Scan for the cell matching the given text and deliver its (X, Y) coordinate at center. 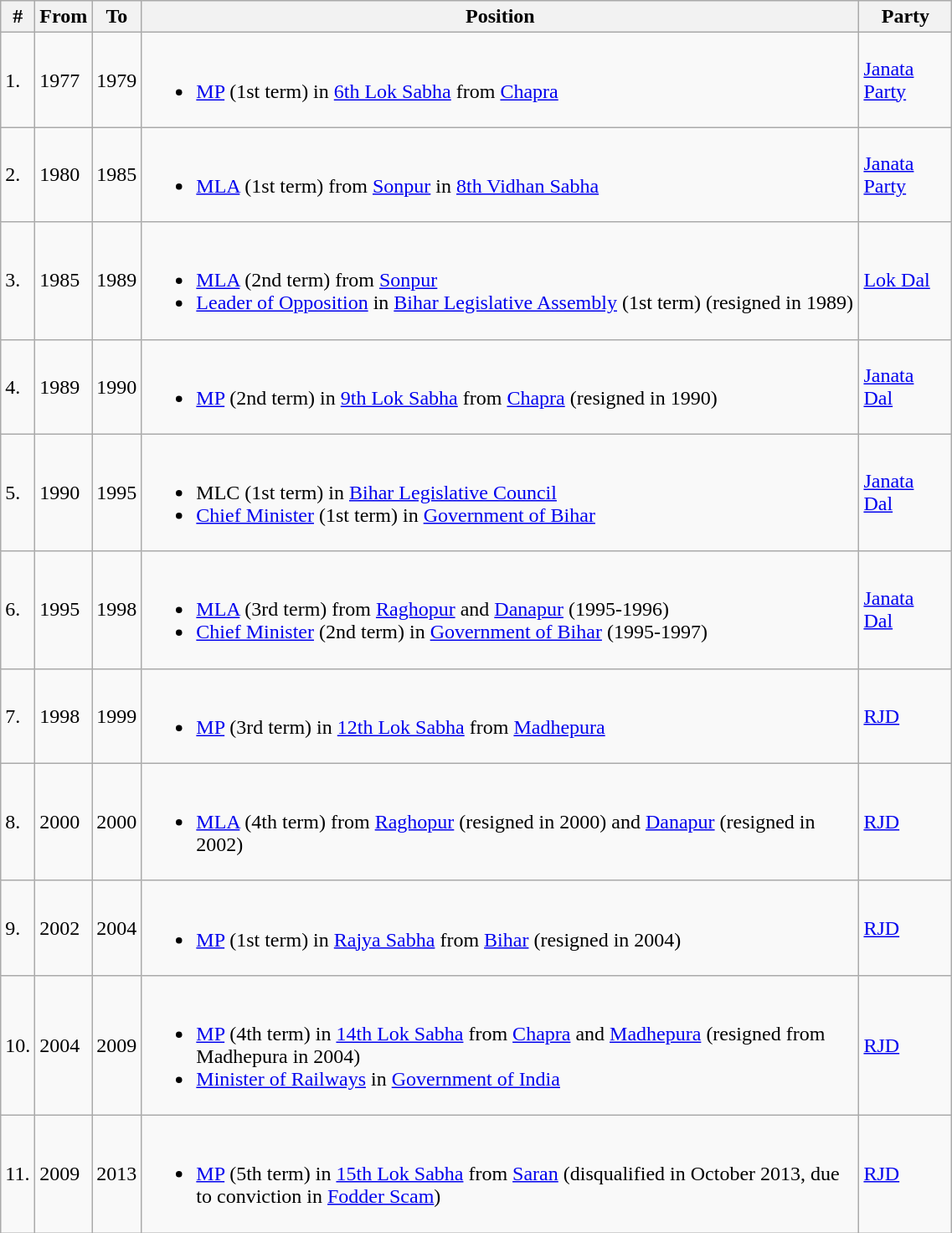
MP (2nd term) in 9th Lok Sabha from Chapra (resigned in 1990) (501, 387)
MLA (3rd term) from Raghopur and Danapur (1995-1996)Chief Minister (2nd term) in Government of Bihar (1995-1997) (501, 610)
MLA (1st term) from Sonpur in 8th Vidhan Sabha (501, 174)
MP (3rd term) in 12th Lok Sabha from Madhepura (501, 715)
2002 (64, 928)
3. (18, 281)
Party (906, 17)
1979 (117, 80)
5. (18, 493)
2013 (117, 1174)
6. (18, 610)
8. (18, 822)
1980 (64, 174)
MP (5th term) in 15th Lok Sabha from Saran (disqualified in October 2013, due to conviction in Fodder Scam) (501, 1174)
Position (501, 17)
MP (1st term) in 6th Lok Sabha from Chapra (501, 80)
9. (18, 928)
MLC (1st term) in Bihar Legislative CouncilChief Minister (1st term) in Government of Bihar (501, 493)
Lok Dal (906, 281)
7. (18, 715)
11. (18, 1174)
1999 (117, 715)
1977 (64, 80)
MP (1st term) in Rajya Sabha from Bihar (resigned in 2004) (501, 928)
2. (18, 174)
4. (18, 387)
# (18, 17)
1. (18, 80)
From (64, 17)
MP (4th term) in 14th Lok Sabha from Chapra and Madhepura (resigned from Madhepura in 2004)Minister of Railways in Government of India (501, 1045)
MLA (4th term) from Raghopur (resigned in 2000) and Danapur (resigned in 2002) (501, 822)
10. (18, 1045)
MLA (2nd term) from SonpurLeader of Opposition in Bihar Legislative Assembly (1st term) (resigned in 1989) (501, 281)
To (117, 17)
